Output the (X, Y) coordinate of the center of the cell containing the given text.  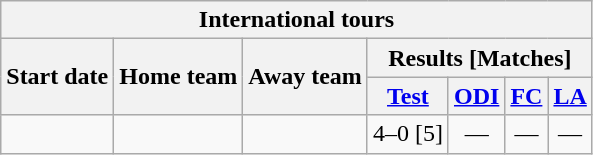
International tours (297, 20)
LA (570, 96)
Start date (58, 77)
Away team (306, 77)
Home team (178, 77)
4–0 [5] (408, 134)
ODI (476, 96)
Results [Matches] (480, 58)
FC (526, 96)
Test (408, 96)
